Locate the cell with the specified text and output its (x, y) center coordinate. 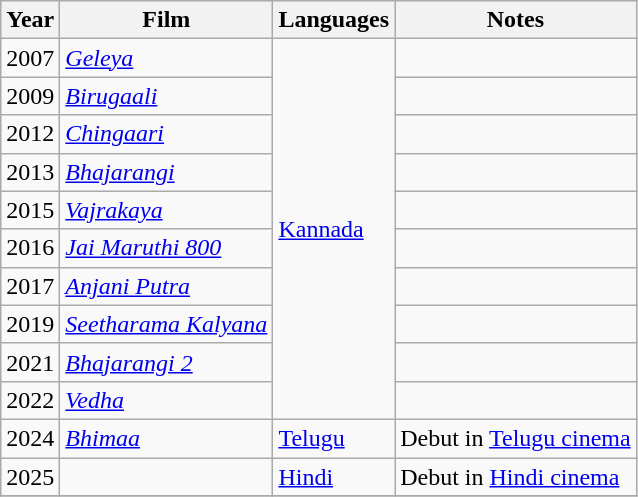
Film (166, 20)
Anjani Putra (166, 286)
2021 (30, 362)
2009 (30, 96)
Jai Maruthi 800 (166, 248)
2016 (30, 248)
2025 (30, 477)
2015 (30, 210)
Debut in Telugu cinema (516, 438)
2013 (30, 172)
Geleya (166, 58)
2007 (30, 58)
Vajrakaya (166, 210)
2012 (30, 134)
Chingaari (166, 134)
Kannada (334, 230)
Bhajarangi (166, 172)
Vedha (166, 400)
Year (30, 20)
2017 (30, 286)
2019 (30, 324)
Seetharama Kalyana (166, 324)
Bhajarangi 2 (166, 362)
2022 (30, 400)
Notes (516, 20)
Bhimaa (166, 438)
Hindi (334, 477)
Debut in Hindi cinema (516, 477)
Birugaali (166, 96)
Telugu (334, 438)
Languages (334, 20)
2024 (30, 438)
